Output the [X, Y] coordinate of the center of the cell containing the given text.  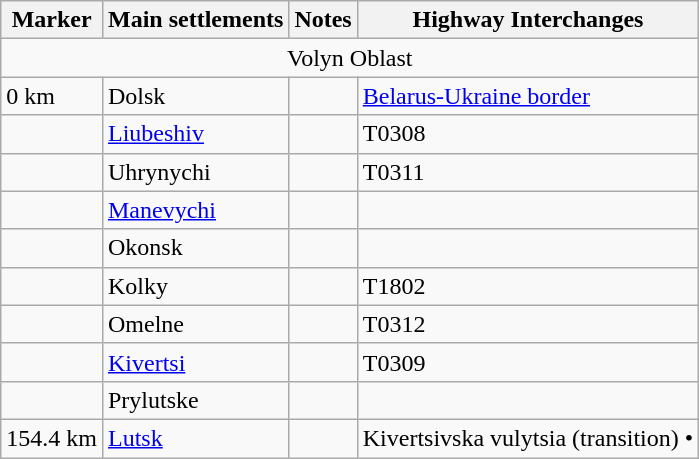
Notes [323, 20]
Lutsk [195, 438]
Uhrynychi [195, 172]
T0308 [528, 134]
154.4 km [52, 438]
Omelne [195, 324]
Main settlements [195, 20]
Kolky [195, 286]
T0309 [528, 362]
Prylutske [195, 400]
Marker [52, 20]
T0312 [528, 324]
T1802 [528, 286]
Kivertsi [195, 362]
Highway Interchanges [528, 20]
T0311 [528, 172]
Belarus-Ukraine border [528, 96]
Kivertsivska vulytsia (transition) • [528, 438]
Volyn Oblast [350, 58]
0 km [52, 96]
Manevychi [195, 210]
Dolsk [195, 96]
Liubeshiv [195, 134]
Okonsk [195, 248]
